Output the [x, y] coordinate of the center of the cell containing the given text.  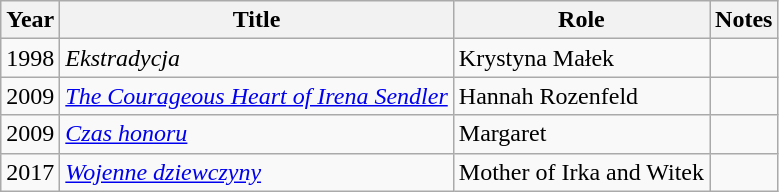
Role [581, 20]
1998 [30, 58]
Mother of Irka and Witek [581, 172]
Ekstradycja [256, 58]
Year [30, 20]
Title [256, 20]
Czas honoru [256, 134]
Krystyna Małek [581, 58]
Hannah Rozenfeld [581, 96]
2017 [30, 172]
Wojenne dziewczyny [256, 172]
Notes [744, 20]
Margaret [581, 134]
The Courageous Heart of Irena Sendler [256, 96]
